Return [x, y] of the center of cell containing provided text 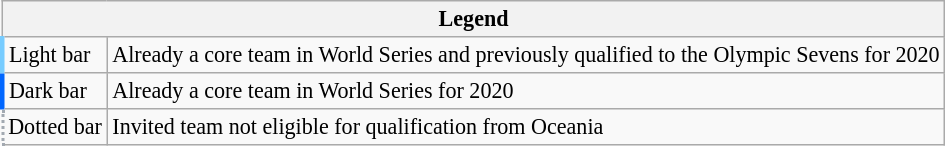
Dark bar [54, 90]
Already a core team in World Series and previously qualified to the Olympic Sevens for 2020 [526, 54]
Light bar [54, 54]
Legend [474, 18]
Already a core team in World Series for 2020 [526, 90]
Dotted bar [54, 126]
Invited team not eligible for qualification from Oceania [526, 126]
